Search for the cell housing the specified text and yield its (x, y) center coordinate. 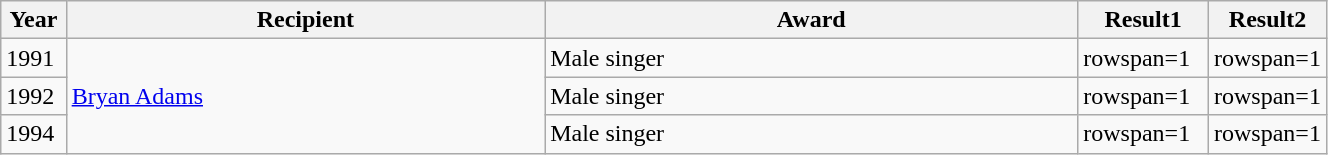
Bryan Adams (305, 96)
Recipient (305, 20)
1991 (34, 58)
Result1 (1144, 20)
Year (34, 20)
1992 (34, 96)
1994 (34, 134)
Result2 (1268, 20)
Award (812, 20)
